Output the (x, y) coordinate of the center of the cell containing the given text.  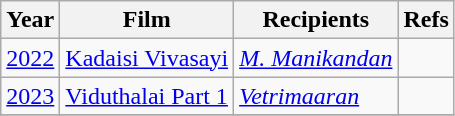
Vetrimaaran (316, 96)
Refs (426, 20)
2023 (30, 96)
Recipients (316, 20)
M. Manikandan (316, 58)
Year (30, 20)
Viduthalai Part 1 (147, 96)
2022 (30, 58)
Film (147, 20)
Kadaisi Vivasayi (147, 58)
